Pinpoint the cell where the given text exists, returning its [x, y] midpoint coordinate. 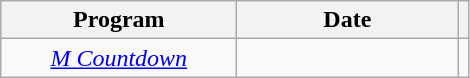
Date [348, 20]
M Countdown [119, 58]
Program [119, 20]
